For the text-containing cell, return its midpoint in [X, Y] coordinate format. 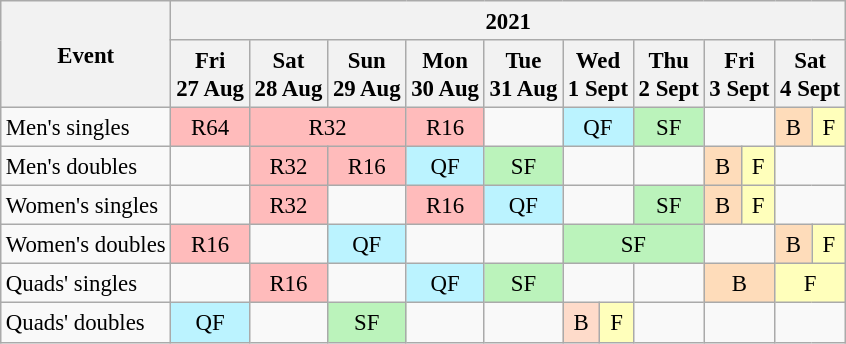
Event [85, 54]
Fri3 Sept [740, 74]
R64 [210, 126]
Men's doubles [85, 166]
Fri27 Aug [210, 74]
Wed1 Sept [598, 74]
Sun29 Aug [367, 74]
Thu2 Sept [668, 74]
Women's singles [85, 206]
Sat4 Sept [810, 74]
Quads' doubles [85, 322]
Men's singles [85, 126]
Sat28 Aug [288, 74]
2021 [508, 20]
Tue31 Aug [523, 74]
Quads' singles [85, 284]
Women's doubles [85, 244]
Mon30 Aug [445, 74]
